Extract the [X, Y] coordinate from the center of the cell holding the provided text.  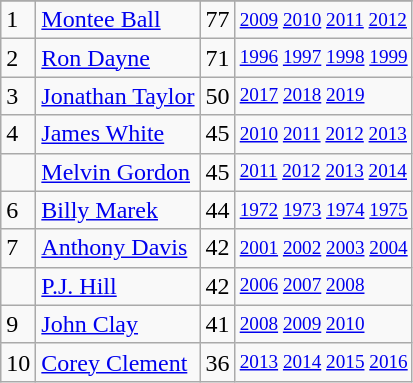
2017 2018 2019 [324, 96]
1972 1973 1974 1975 [324, 210]
3 [18, 96]
2010 2011 2012 2013 [324, 134]
4 [18, 134]
Melvin Gordon [118, 172]
7 [18, 248]
2011 2012 2013 2014 [324, 172]
36 [218, 362]
P.J. Hill [118, 286]
1 [18, 20]
John Clay [118, 324]
Montee Ball [118, 20]
Anthony Davis [118, 248]
10 [18, 362]
2 [18, 58]
2013 2014 2015 2016 [324, 362]
Corey Clement [118, 362]
50 [218, 96]
2001 2002 2003 2004 [324, 248]
Billy Marek [118, 210]
77 [218, 20]
71 [218, 58]
2006 2007 2008 [324, 286]
44 [218, 210]
2008 2009 2010 [324, 324]
James White [118, 134]
Jonathan Taylor [118, 96]
6 [18, 210]
Ron Dayne [118, 58]
2009 2010 2011 2012 [324, 20]
9 [18, 324]
1996 1997 1998 1999 [324, 58]
41 [218, 324]
